Scan for the cell matching the given text and deliver its [X, Y] coordinate at center. 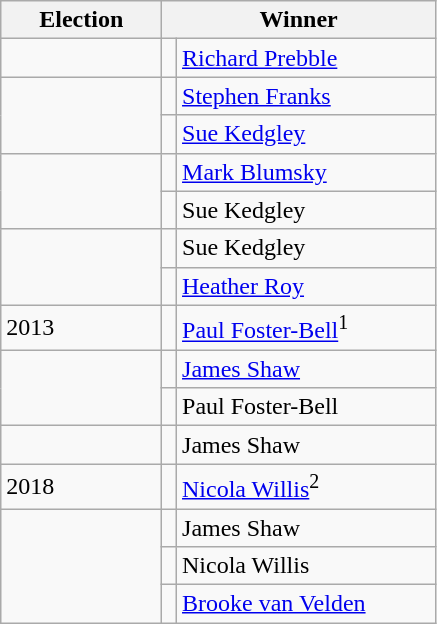
Heather Roy [306, 286]
Paul Foster-Bell [306, 407]
Paul Foster-Bell1 [306, 328]
Mark Blumsky [306, 172]
Election [82, 20]
2018 [82, 486]
Nicola Willis [306, 566]
Nicola Willis2 [306, 486]
Brooke van Velden [306, 604]
2013 [82, 328]
Richard Prebble [306, 58]
Winner [299, 20]
Stephen Franks [306, 96]
